For the text-containing cell, return its midpoint in (x, y) coordinate format. 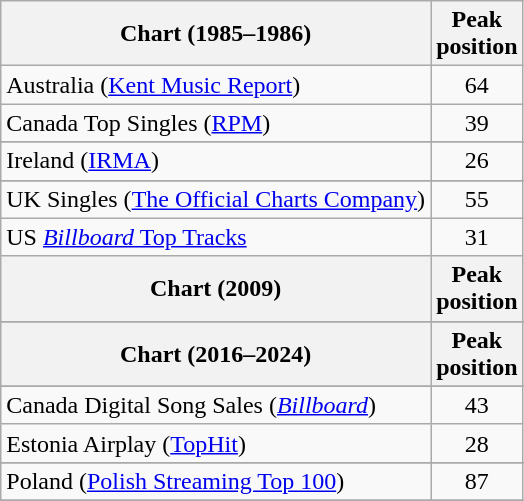
87 (477, 481)
26 (477, 161)
31 (477, 237)
39 (477, 123)
Ireland (IRMA) (216, 161)
43 (477, 405)
US Billboard Top Tracks (216, 237)
Chart (1985–1986) (216, 34)
Canada Digital Song Sales (Billboard) (216, 405)
Chart (2009) (216, 288)
UK Singles (The Official Charts Company) (216, 199)
Chart (2016–2024) (216, 354)
Estonia Airplay (TopHit) (216, 443)
Australia (Kent Music Report) (216, 85)
55 (477, 199)
28 (477, 443)
Poland (Polish Streaming Top 100) (216, 481)
64 (477, 85)
Canada Top Singles (RPM) (216, 123)
